Scan for the cell matching the given text and deliver its (x, y) coordinate at center. 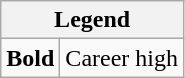
Bold (30, 58)
Legend (92, 20)
Career high (122, 58)
